Extract the [X, Y] coordinate from the center of the cell holding the provided text.  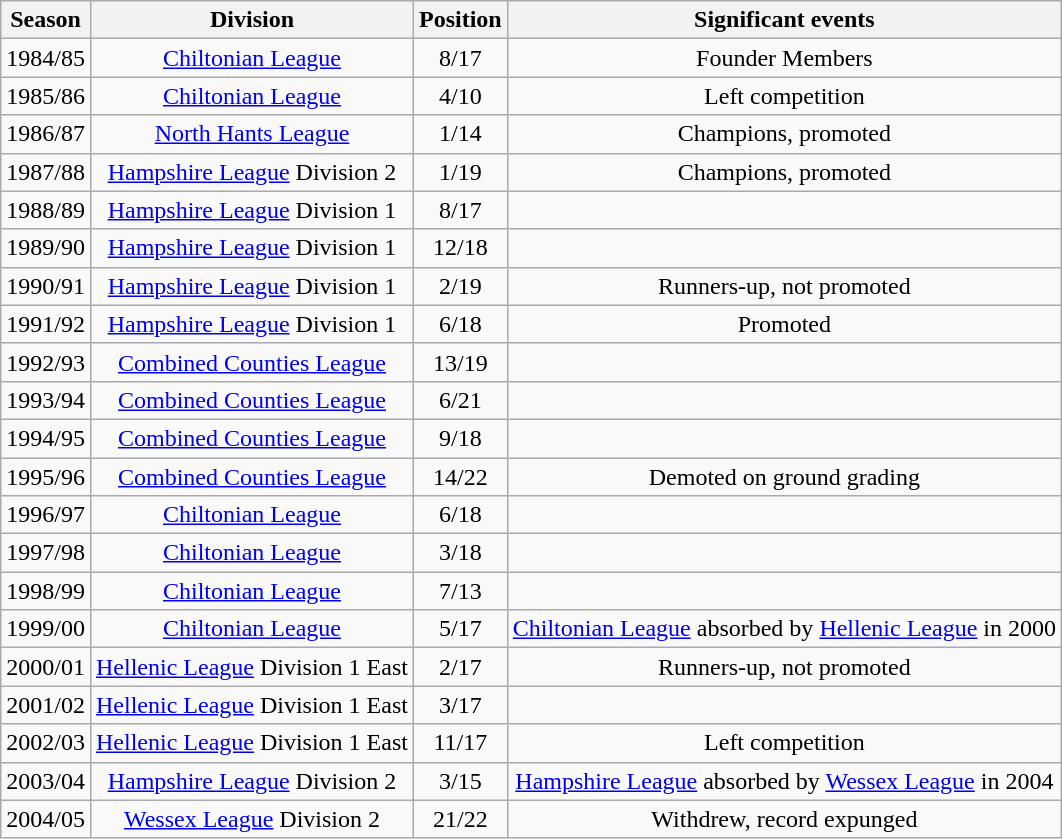
1988/89 [46, 210]
6/21 [460, 400]
3/18 [460, 553]
1992/93 [46, 362]
2000/01 [46, 667]
1999/00 [46, 629]
3/15 [460, 781]
Significant events [784, 20]
5/17 [460, 629]
1984/85 [46, 58]
Founder Members [784, 58]
North Hants League [252, 134]
Division [252, 20]
1/19 [460, 172]
1998/99 [46, 591]
2004/05 [46, 819]
4/10 [460, 96]
2/19 [460, 286]
14/22 [460, 477]
7/13 [460, 591]
Chiltonian League absorbed by Hellenic League in 2000 [784, 629]
1991/92 [46, 324]
1994/95 [46, 438]
13/19 [460, 362]
Hampshire League absorbed by Wessex League in 2004 [784, 781]
Demoted on ground grading [784, 477]
21/22 [460, 819]
1996/97 [46, 515]
2002/03 [46, 743]
1990/91 [46, 286]
Season [46, 20]
3/17 [460, 705]
2003/04 [46, 781]
1989/90 [46, 248]
1997/98 [46, 553]
1986/87 [46, 134]
1987/88 [46, 172]
1985/86 [46, 96]
Withdrew, record expunged [784, 819]
Position [460, 20]
2/17 [460, 667]
Promoted [784, 324]
1993/94 [46, 400]
11/17 [460, 743]
1/14 [460, 134]
2001/02 [46, 705]
9/18 [460, 438]
12/18 [460, 248]
1995/96 [46, 477]
Wessex League Division 2 [252, 819]
